Return (x, y) of the center of cell containing provided text 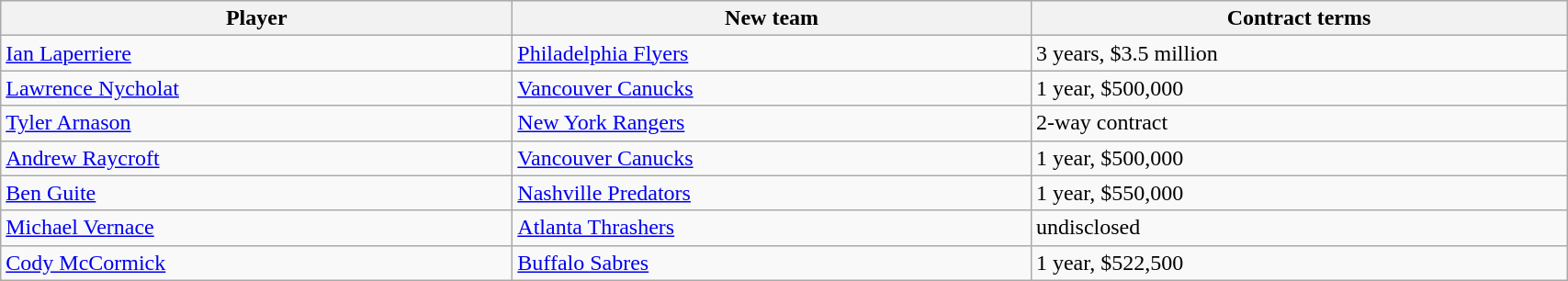
Ben Guite (257, 193)
1 year, $522,500 (1299, 263)
Nashville Predators (772, 193)
Lawrence Nycholat (257, 88)
2-way contract (1299, 123)
Buffalo Sabres (772, 263)
New team (772, 18)
Player (257, 18)
undisclosed (1299, 228)
Philadelphia Flyers (772, 53)
Michael Vernace (257, 228)
Tyler Arnason (257, 123)
Andrew Raycroft (257, 158)
New York Rangers (772, 123)
3 years, $3.5 million (1299, 53)
Atlanta Thrashers (772, 228)
Ian Laperriere (257, 53)
Contract terms (1299, 18)
1 year, $550,000 (1299, 193)
Cody McCormick (257, 263)
